Provide the (X, Y) coordinate of the cell's center where the given text is located.  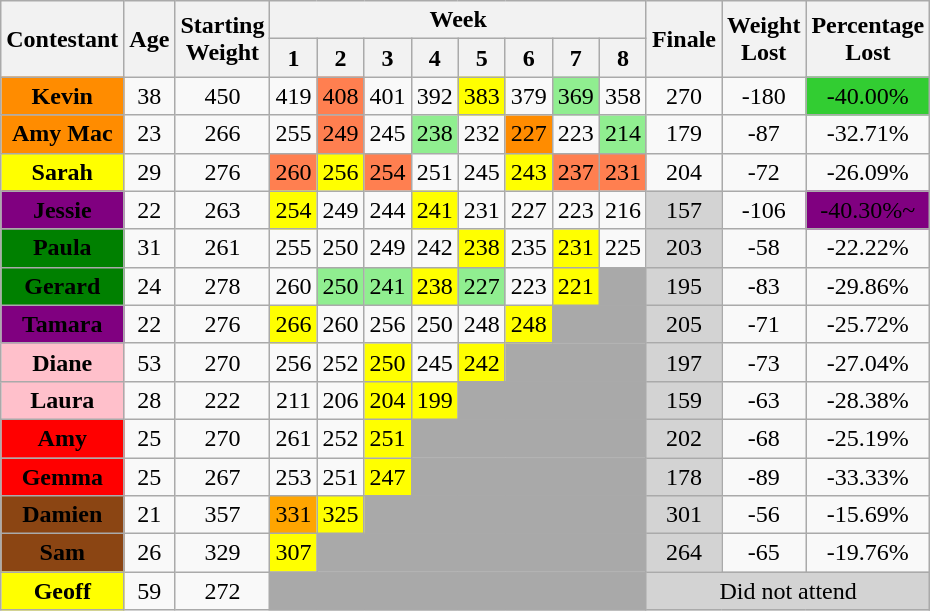
-72 (764, 172)
Age (150, 39)
301 (684, 515)
Contestant (62, 39)
Sarah (62, 172)
Diane (62, 362)
419 (294, 96)
379 (528, 96)
357 (222, 515)
StartingWeight (222, 39)
-26.09% (868, 172)
-25.19% (868, 438)
331 (294, 515)
369 (576, 96)
244 (388, 210)
Laura (62, 400)
195 (684, 286)
-106 (764, 210)
178 (684, 477)
Gemma (62, 477)
202 (684, 438)
Did not attend (788, 591)
2 (340, 58)
157 (684, 210)
450 (222, 96)
203 (684, 248)
232 (482, 134)
237 (576, 172)
29 (150, 172)
Tamara (62, 324)
216 (622, 210)
1 (294, 58)
3 (388, 58)
Finale (684, 39)
-180 (764, 96)
-28.38% (868, 400)
28 (150, 400)
-68 (764, 438)
-15.69% (868, 515)
-29.86% (868, 286)
205 (684, 324)
-25.72% (868, 324)
-40.00% (868, 96)
325 (340, 515)
Jessie (62, 210)
-19.76% (868, 553)
-73 (764, 362)
53 (150, 362)
-22.22% (868, 248)
408 (340, 96)
Paula (62, 248)
263 (222, 210)
59 (150, 591)
26 (150, 553)
159 (684, 400)
Kevin (62, 96)
-71 (764, 324)
-63 (764, 400)
329 (222, 553)
358 (622, 96)
197 (684, 362)
-33.33% (868, 477)
Geoff (62, 591)
-40.30%~ (868, 210)
24 (150, 286)
307 (294, 553)
222 (222, 400)
WeightLost (764, 39)
206 (340, 400)
-27.04% (868, 362)
Week (458, 20)
221 (576, 286)
199 (434, 400)
Sam (62, 553)
272 (222, 591)
Amy (62, 438)
21 (150, 515)
383 (482, 96)
247 (388, 477)
Damien (62, 515)
214 (622, 134)
8 (622, 58)
243 (528, 172)
235 (528, 248)
211 (294, 400)
PercentageLost (868, 39)
278 (222, 286)
-65 (764, 553)
267 (222, 477)
-32.71% (868, 134)
38 (150, 96)
264 (684, 553)
7 (576, 58)
-83 (764, 286)
179 (684, 134)
Amy Mac (62, 134)
Gerard (62, 286)
401 (388, 96)
253 (294, 477)
392 (434, 96)
4 (434, 58)
6 (528, 58)
5 (482, 58)
-56 (764, 515)
-89 (764, 477)
23 (150, 134)
225 (622, 248)
-58 (764, 248)
-87 (764, 134)
31 (150, 248)
